Search for the cell housing the specified text and yield its [X, Y] center coordinate. 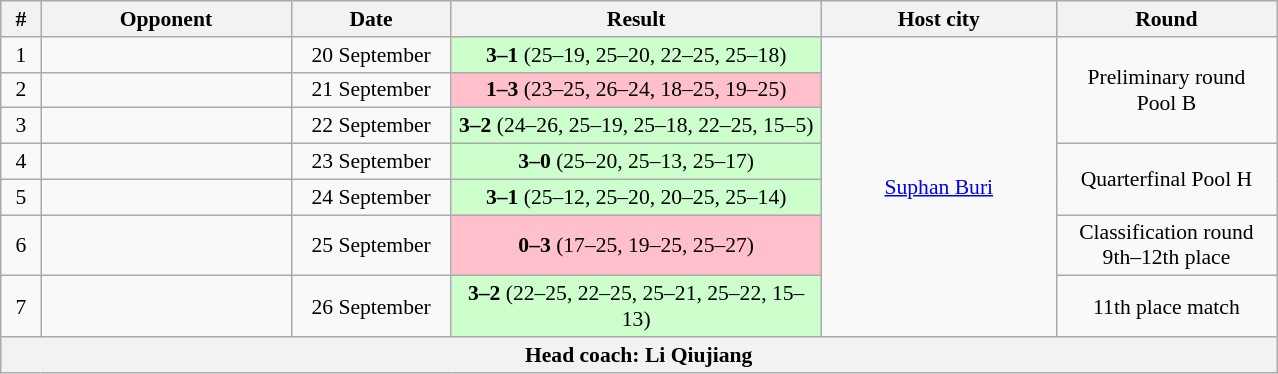
0–3 (17–25, 19–25, 25–27) [636, 246]
3–2 (24–26, 25–19, 25–18, 22–25, 15–5) [636, 126]
3–2 (22–25, 22–25, 25–21, 25–22, 15–13) [636, 306]
Preliminary round Pool B [1166, 90]
4 [21, 162]
3 [21, 126]
Classification round9th–12th place [1166, 246]
6 [21, 246]
22 September [371, 126]
Suphan Buri [938, 187]
1–3 (23–25, 26–24, 18–25, 19–25) [636, 90]
1 [21, 55]
Opponent [166, 19]
24 September [371, 197]
3–0 (25–20, 25–13, 25–17) [636, 162]
25 September [371, 246]
5 [21, 197]
# [21, 19]
21 September [371, 90]
Head coach: Li Qiujiang [639, 355]
20 September [371, 55]
Quarterfinal Pool H [1166, 180]
Date [371, 19]
11th place match [1166, 306]
Round [1166, 19]
3–1 (25–19, 25–20, 22–25, 25–18) [636, 55]
Host city [938, 19]
26 September [371, 306]
3–1 (25–12, 25–20, 20–25, 25–14) [636, 197]
2 [21, 90]
Result [636, 19]
7 [21, 306]
23 September [371, 162]
